Pinpoint the cell where the given text exists, returning its (X, Y) midpoint coordinate. 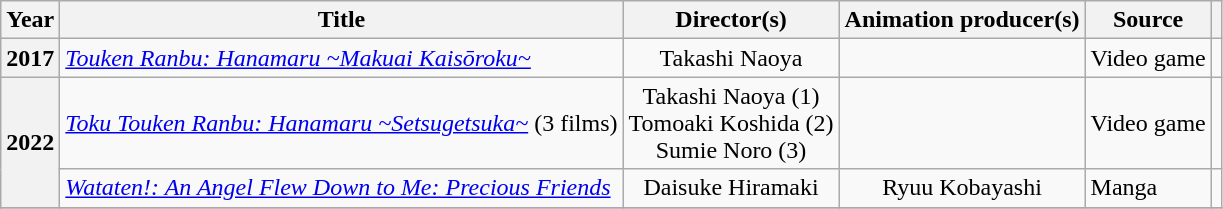
2017 (30, 58)
Manga (1148, 188)
Title (342, 20)
Animation producer(s) (962, 20)
Ryuu Kobayashi (962, 188)
Year (30, 20)
Source (1148, 20)
Wataten!: An Angel Flew Down to Me: Precious Friends (342, 188)
2022 (30, 142)
Touken Ranbu: Hanamaru ~Makuai Kaisōroku~ (342, 58)
Daisuke Hiramaki (731, 188)
Director(s) (731, 20)
Takashi Naoya (1) Tomoaki Koshida (2) Sumie Noro (3) (731, 123)
Toku Touken Ranbu: Hanamaru ~Setsugetsuka~ (3 films) (342, 123)
Takashi Naoya (731, 58)
